Identify which cell holds the provided text, then report its [x, y] central coordinate. 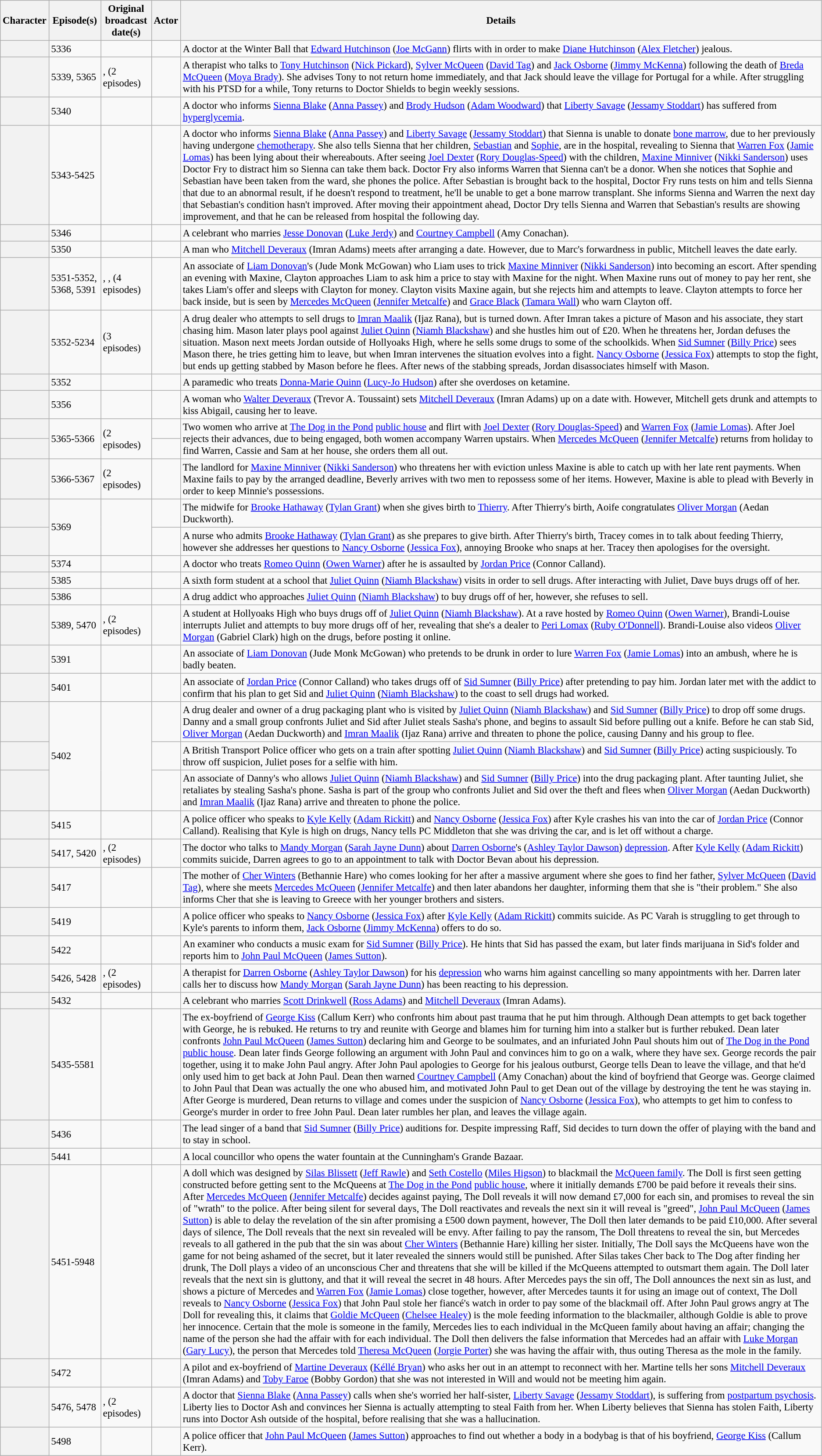
A paramedic who treats Donna-Marie Quinn (Lucy-Jo Hudson) after she overdoses on ketamine. [501, 382]
Original broadcast date(s) [126, 21]
5369 [75, 527]
5352 [75, 382]
Details [501, 21]
5356 [75, 404]
5435-5581 [75, 1064]
Episode(s) [75, 21]
5432 [75, 1001]
A doctor at the Winter Ball that Edward Hutchinson (Joe McGann) flirts with in order to make Diane Hutchinson (Alex Fletcher) jealous. [501, 49]
5417 [75, 887]
A drug addict who approaches Juliet Quinn (Niamh Blackshaw) to buy drugs off of her, however, she refuses to sell. [501, 597]
5472 [75, 1374]
5401 [75, 688]
5417, 5420 [75, 853]
5339, 5365 [75, 77]
5385 [75, 580]
5350 [75, 250]
A celebrant who marries Scott Drinkwell (Ross Adams) and Mitchell Deveraux (Imran Adams). [501, 1001]
5351-5352, 5368, 5391 [75, 284]
A doctor who treats Romeo Quinn (Owen Warner) after he is assaulted by Jordan Price (Connor Calland). [501, 564]
5340 [75, 111]
5386 [75, 597]
, , (4 episodes) [126, 284]
5426, 5428 [75, 978]
5352-5234 [75, 342]
5422 [75, 950]
5336 [75, 49]
5476, 5478 [75, 1407]
5365-5366 [75, 439]
5415 [75, 824]
Character [25, 21]
5498 [75, 1442]
A man who Mitchell Deveraux (Imran Adams) meets after arranging a date. However, due to Marc's forwardness in public, Mitchell leaves the date early. [501, 250]
A celebrant who marries Jesse Donovan (Luke Jerdy) and Courtney Campbell (Amy Conachan). [501, 233]
5391 [75, 660]
5343-5425 [75, 175]
5419 [75, 922]
5436 [75, 1134]
A local councillor who opens the water fountain at the Cunningham's Grande Bazaar. [501, 1157]
5451-5948 [75, 1262]
5374 [75, 564]
5366-5367 [75, 479]
5346 [75, 233]
Actor [166, 21]
(3 episodes) [126, 342]
5441 [75, 1157]
5389, 5470 [75, 625]
5402 [75, 756]
